Determine the (X, Y) coordinate at the center of the cell enclosing the given text.  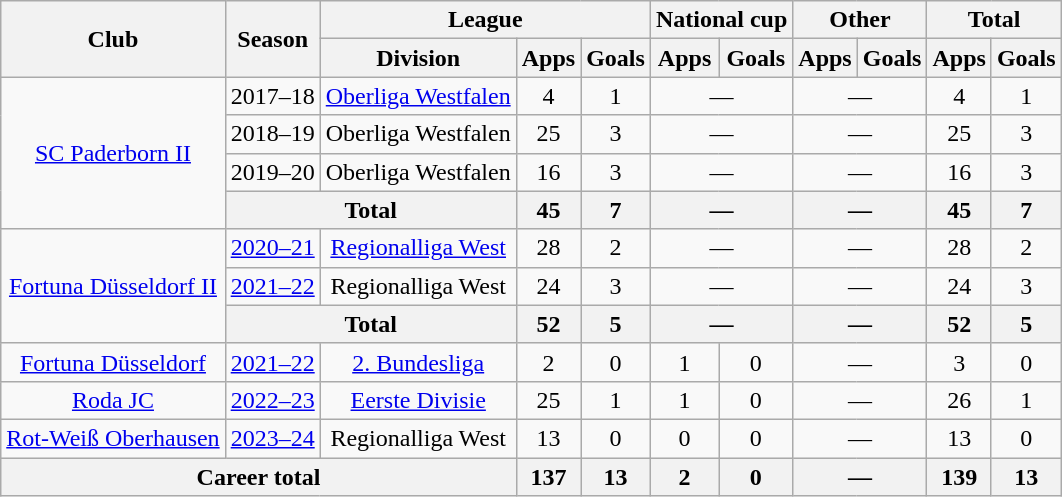
Career total (258, 477)
2. Bundesliga (418, 362)
Division (418, 58)
Fortuna Düsseldorf (113, 362)
2022–23 (272, 400)
Other (860, 20)
Fortuna Düsseldorf II (113, 286)
2018–19 (272, 134)
League (485, 20)
National cup (721, 20)
Rot-Weiß Oberhausen (113, 438)
Eerste Divisie (418, 400)
Club (113, 39)
Season (272, 39)
139 (959, 477)
2019–20 (272, 172)
2017–18 (272, 96)
2020–21 (272, 248)
SC Paderborn II (113, 153)
137 (548, 477)
26 (959, 400)
2023–24 (272, 438)
Roda JC (113, 400)
